Scan for the cell matching the given text and deliver its (x, y) coordinate at center. 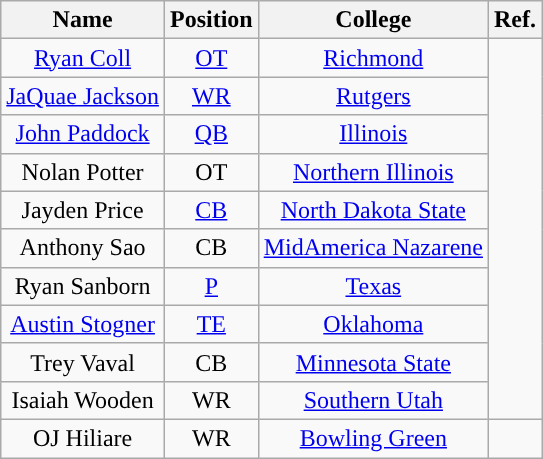
Southern Utah (373, 400)
College (373, 20)
Rutgers (373, 96)
Illinois (373, 134)
Richmond (373, 58)
Texas (373, 286)
Northern Illinois (373, 172)
JaQuae Jackson (83, 96)
TE (211, 324)
Ryan Sanborn (83, 286)
Jayden Price (83, 210)
Trey Vaval (83, 362)
Anthony Sao (83, 248)
OJ Hiliare (83, 438)
Oklahoma (373, 324)
Ryan Coll (83, 58)
Minnesota State (373, 362)
North Dakota State (373, 210)
Ref. (514, 20)
John Paddock (83, 134)
Name (83, 20)
MidAmerica Nazarene (373, 248)
Position (211, 20)
QB (211, 134)
Austin Stogner (83, 324)
Nolan Potter (83, 172)
Isaiah Wooden (83, 400)
P (211, 286)
Bowling Green (373, 438)
